For the text-containing cell, return its midpoint in (X, Y) coordinate format. 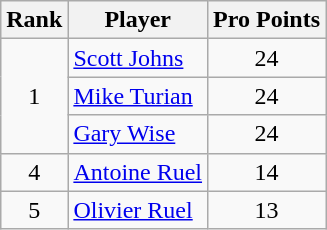
13 (267, 210)
5 (34, 210)
Mike Turian (138, 96)
Olivier Ruel (138, 210)
Rank (34, 20)
Scott Johns (138, 58)
14 (267, 172)
4 (34, 172)
Pro Points (267, 20)
Player (138, 20)
1 (34, 96)
Gary Wise (138, 134)
Antoine Ruel (138, 172)
